For the text-containing cell, return its midpoint in [X, Y] coordinate format. 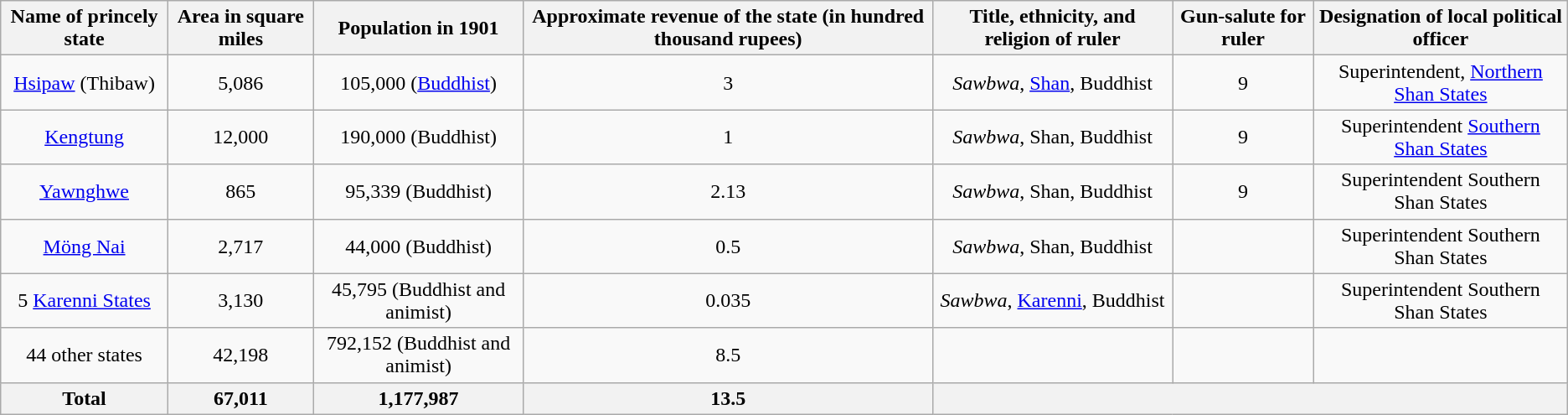
Kengtung [85, 137]
42,198 [240, 355]
Hsipaw (Thibaw) [85, 82]
95,339 (Buddhist) [419, 191]
792,152 (Buddhist and animist) [419, 355]
2,717 [240, 246]
8.5 [729, 355]
0.035 [729, 300]
2.13 [729, 191]
12,000 [240, 137]
Title, ethnicity, and religion of ruler [1053, 29]
Möng Nai [85, 246]
Approximate revenue of the state (in hundred thousand rupees) [729, 29]
Designation of local political officer [1441, 29]
Gun-salute for ruler [1243, 29]
105,000 (Buddhist) [419, 82]
45,795 (Buddhist and animist) [419, 300]
Yawnghwe [85, 191]
5 Karenni States [85, 300]
1,177,987 [419, 398]
Population in 1901 [419, 29]
Sawbwa, Karenni, Buddhist [1053, 300]
67,011 [240, 398]
Name of princely state [85, 29]
13.5 [729, 398]
865 [240, 191]
Superintendent, Northern Shan States [1441, 82]
44 other states [85, 355]
Total [85, 398]
3 [729, 82]
Area in square miles [240, 29]
0.5 [729, 246]
190,000 (Buddhist) [419, 137]
1 [729, 137]
5,086 [240, 82]
44,000 (Buddhist) [419, 246]
3,130 [240, 300]
